Detect which cell encompasses the target text, then output its (X, Y) center coordinate. 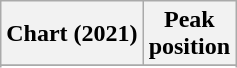
Peakposition (189, 34)
Chart (2021) (72, 34)
